Pinpoint the cell where the given text exists, returning its (X, Y) midpoint coordinate. 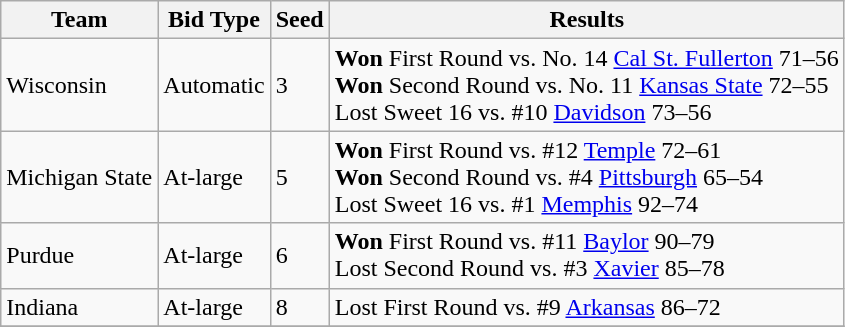
Team (80, 20)
5 (300, 177)
Seed (300, 20)
Won First Round vs. #12 Temple 72–61 Won Second Round vs. #4 Pittsburgh 65–54 Lost Sweet 16 vs. #1 Memphis 92–74 (586, 177)
Lost First Round vs. #9 Arkansas 86–72 (586, 307)
Indiana (80, 307)
Won First Round vs. #11 Baylor 90–79 Lost Second Round vs. #3 Xavier 85–78 (586, 256)
Bid Type (214, 20)
Purdue (80, 256)
Wisconsin (80, 85)
6 (300, 256)
Michigan State (80, 177)
3 (300, 85)
8 (300, 307)
Results (586, 20)
Won First Round vs. No. 14 Cal St. Fullerton 71–56 Won Second Round vs. No. 11 Kansas State 72–55 Lost Sweet 16 vs. #10 Davidson 73–56 (586, 85)
Automatic (214, 85)
